Output the (x, y) coordinate of the center of the cell containing the given text.  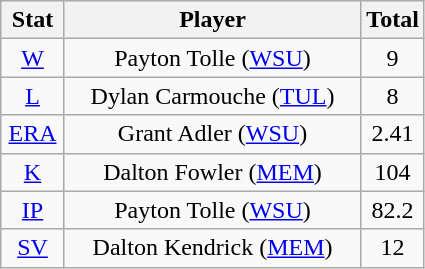
82.2 (393, 210)
ERA (33, 134)
Dalton Kendrick (MEM) (212, 248)
2.41 (393, 134)
104 (393, 172)
K (33, 172)
Stat (33, 20)
Grant Adler (WSU) (212, 134)
9 (393, 58)
L (33, 96)
Dalton Fowler (MEM) (212, 172)
Total (393, 20)
Player (212, 20)
W (33, 58)
12 (393, 248)
SV (33, 248)
IP (33, 210)
8 (393, 96)
Dylan Carmouche (TUL) (212, 96)
